Find where the given text appears and provide that cell's center as (X, Y) coordinate. 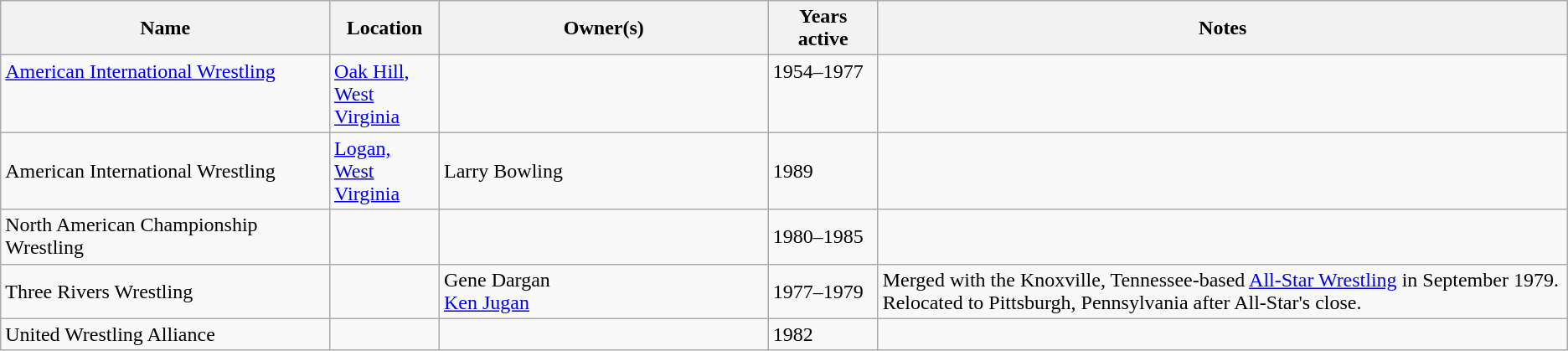
Logan, West Virginia (385, 171)
Notes (1223, 28)
Owner(s) (603, 28)
North American Championship Wrestling (166, 236)
Location (385, 28)
Merged with the Knoxville, Tennessee-based All-Star Wrestling in September 1979. Relocated to Pittsburgh, Pennsylvania after All-Star's close. (1223, 292)
Gene DarganKen Jugan (603, 292)
Name (166, 28)
1977–1979 (823, 292)
Larry Bowling (603, 171)
1982 (823, 334)
Years active (823, 28)
Oak Hill, West Virginia (385, 94)
1980–1985 (823, 236)
1954–1977 (823, 94)
United Wrestling Alliance (166, 334)
1989 (823, 171)
Three Rivers Wrestling (166, 292)
